Provide the (X, Y) coordinate of the cell's center where the given text is located.  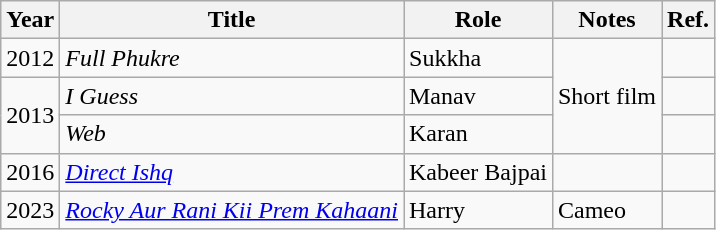
Short film (606, 96)
Direct Ishq (232, 172)
Sukkha (478, 58)
I Guess (232, 96)
Manav (478, 96)
Ref. (688, 20)
Web (232, 134)
Role (478, 20)
Notes (606, 20)
Year (30, 20)
Kabeer Bajpai (478, 172)
Harry (478, 210)
2023 (30, 210)
2013 (30, 115)
Full Phukre (232, 58)
Title (232, 20)
Cameo (606, 210)
Rocky Aur Rani Kii Prem Kahaani (232, 210)
Karan (478, 134)
2012 (30, 58)
2016 (30, 172)
